Pinpoint the cell where the given text exists, returning its [X, Y] midpoint coordinate. 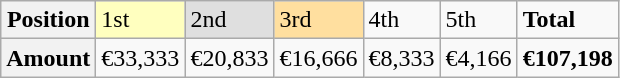
€107,198 [568, 58]
€4,166 [478, 58]
4th [402, 20]
5th [478, 20]
€16,666 [318, 58]
Position [48, 20]
1st [140, 20]
€8,333 [402, 58]
2nd [230, 20]
Amount [48, 58]
€20,833 [230, 58]
€33,333 [140, 58]
Total [568, 20]
3rd [318, 20]
